Output the (X, Y) coordinate of the center of the cell containing the given text.  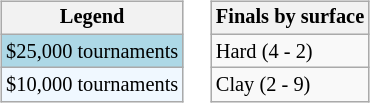
$25,000 tournaments (92, 51)
Hard (4 - 2) (290, 51)
$10,000 tournaments (92, 85)
Clay (2 - 9) (290, 85)
Legend (92, 18)
Finals by surface (290, 18)
